Find where the given text appears and provide that cell's center as (X, Y) coordinate. 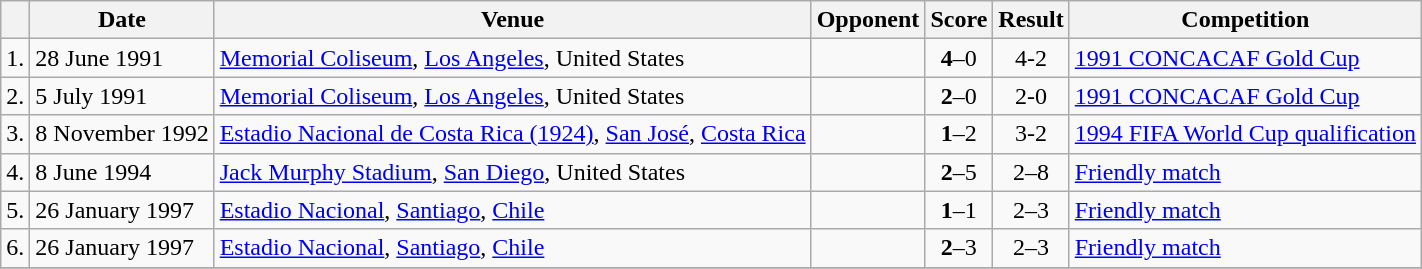
3. (16, 134)
3-2 (1031, 134)
2-0 (1031, 96)
8 November 1992 (122, 134)
8 June 1994 (122, 172)
4. (16, 172)
2–0 (959, 96)
2–5 (959, 172)
Score (959, 20)
4–0 (959, 58)
Estadio Nacional de Costa Rica (1924), San José, Costa Rica (512, 134)
1–1 (959, 210)
Venue (512, 20)
28 June 1991 (122, 58)
Opponent (868, 20)
Jack Murphy Stadium, San Diego, United States (512, 172)
5 July 1991 (122, 96)
Date (122, 20)
Competition (1245, 20)
1994 FIFA World Cup qualification (1245, 134)
6. (16, 248)
4-2 (1031, 58)
2–8 (1031, 172)
1–2 (959, 134)
2. (16, 96)
1. (16, 58)
Result (1031, 20)
5. (16, 210)
